Pinpoint the cell where the given text exists, returning its [x, y] midpoint coordinate. 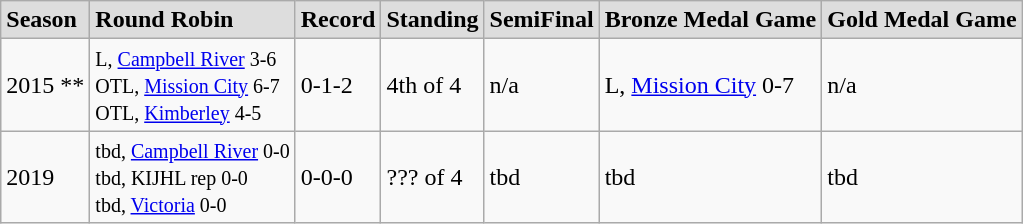
Standing [432, 20]
2019 [46, 177]
L, Mission City 0-7 [710, 85]
Gold Medal Game [922, 20]
4th of 4 [432, 85]
L, Campbell River 3-6OTL, Mission City 6-7OTL, Kimberley 4-5 [192, 85]
tbd, Campbell River 0-0tbd, KIJHL rep 0-0tbd, Victoria 0-0 [192, 177]
??? of 4 [432, 177]
Record [338, 20]
SemiFinal [542, 20]
0-0-0 [338, 177]
Season [46, 20]
2015 ** [46, 85]
0-1-2 [338, 85]
Bronze Medal Game [710, 20]
Round Robin [192, 20]
